Scan for the cell matching the given text and deliver its [X, Y] coordinate at center. 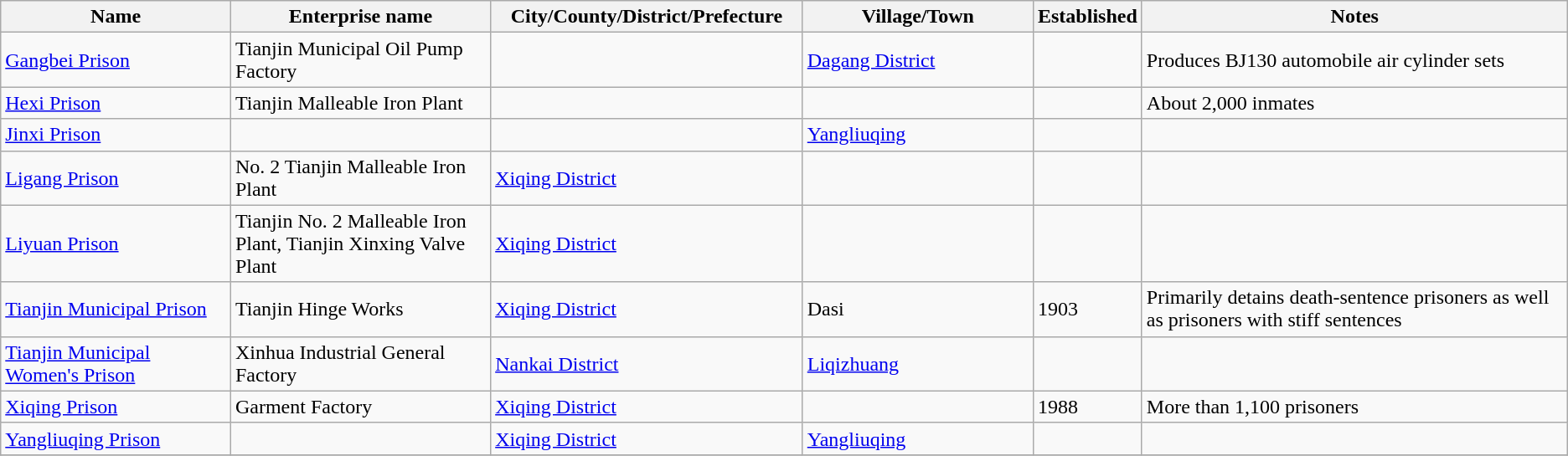
Notes [1354, 17]
Produces BJ130 automobile air cylinder sets [1354, 60]
Enterprise name [360, 17]
Xinhua Industrial General Factory [360, 363]
More than 1,100 prisoners [1354, 407]
Established [1087, 17]
Tianjin Municipal Prison [116, 310]
Liyuan Prison [116, 243]
Tianjin Malleable Iron Plant [360, 103]
Dagang District [918, 60]
Gangbei Prison [116, 60]
Nankai District [647, 363]
Village/Town [918, 17]
1903 [1087, 310]
Tianjin Municipal Oil Pump Factory [360, 60]
No. 2 Tianjin Malleable Iron Plant [360, 177]
About 2,000 inmates [1354, 103]
Name [116, 17]
Tianjin Municipal Women's Prison [116, 363]
Liqizhuang [918, 363]
Tianjin No. 2 Malleable Iron Plant, Tianjin Xinxing Valve Plant [360, 243]
Garment Factory [360, 407]
Primarily detains death-sentence prisoners as well as prisoners with stiff sentences [1354, 310]
Hexi Prison [116, 103]
1988 [1087, 407]
Dasi [918, 310]
Jinxi Prison [116, 135]
Xiqing Prison [116, 407]
City/County/District/Prefecture [647, 17]
Yangliuqing Prison [116, 438]
Tianjin Hinge Works [360, 310]
Ligang Prison [116, 177]
